From the cell containing the given text, extract its center point as [x, y] coordinate. 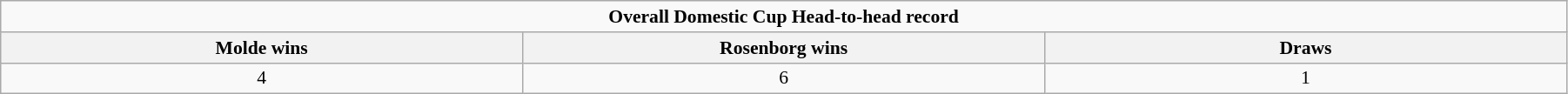
Rosenborg wins [784, 48]
4 [262, 78]
6 [784, 78]
Draws [1306, 48]
Overall Domestic Cup Head-to-head record [784, 17]
Molde wins [262, 48]
1 [1306, 78]
